Return (X, Y) of the center of cell containing provided text 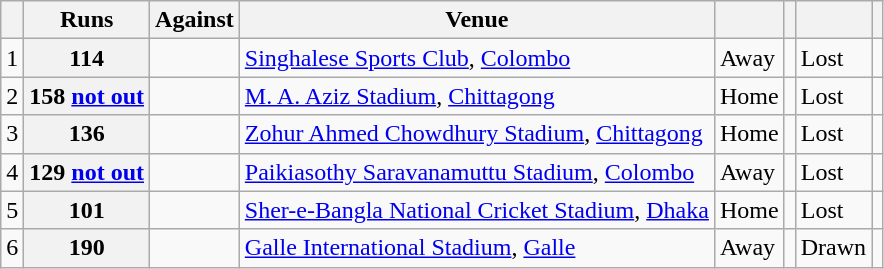
3 (12, 134)
4 (12, 172)
Galle International Stadium, Galle (476, 248)
6 (12, 248)
190 (87, 248)
Venue (476, 20)
1 (12, 58)
5 (12, 210)
Runs (87, 20)
Drawn (833, 248)
M. A. Aziz Stadium, Chittagong (476, 96)
136 (87, 134)
158 not out (87, 96)
129 not out (87, 172)
Paikiasothy Saravanamuttu Stadium, Colombo (476, 172)
101 (87, 210)
Zohur Ahmed Chowdhury Stadium, Chittagong (476, 134)
2 (12, 96)
114 (87, 58)
Against (195, 20)
Sher-e-Bangla National Cricket Stadium, Dhaka (476, 210)
Singhalese Sports Club, Colombo (476, 58)
